Identify which cell holds the provided text, then report its [X, Y] central coordinate. 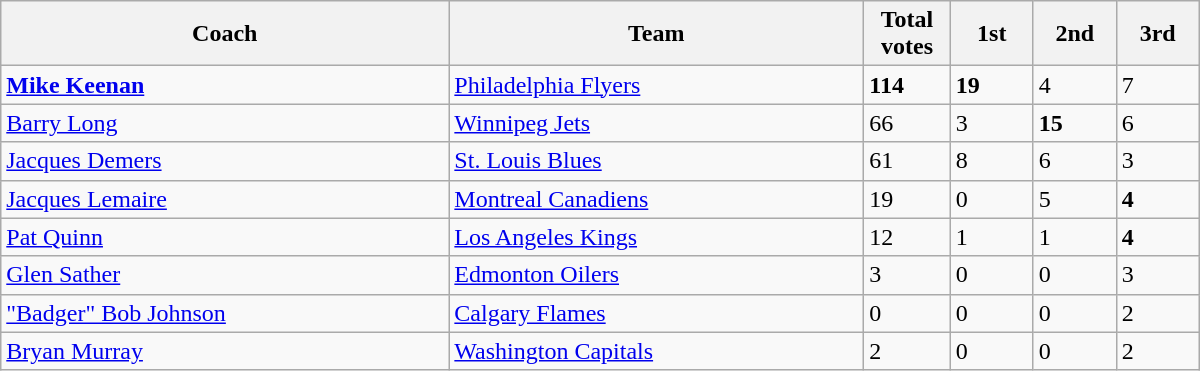
114 [908, 85]
7 [1158, 85]
15 [1074, 123]
Total votes [908, 34]
2nd [1074, 34]
Philadelphia Flyers [656, 85]
"Badger" Bob Johnson [225, 313]
8 [992, 161]
61 [908, 161]
Washington Capitals [656, 351]
Jacques Demers [225, 161]
Bryan Murray [225, 351]
Montreal Canadiens [656, 199]
Glen Sather [225, 275]
12 [908, 237]
St. Louis Blues [656, 161]
Calgary Flames [656, 313]
66 [908, 123]
5 [1074, 199]
Mike Keenan [225, 85]
Pat Quinn [225, 237]
3rd [1158, 34]
Team [656, 34]
Jacques Lemaire [225, 199]
Coach [225, 34]
Winnipeg Jets [656, 123]
1st [992, 34]
Los Angeles Kings [656, 237]
Edmonton Oilers [656, 275]
Barry Long [225, 123]
